Pinpoint the cell where the given text exists, returning its (x, y) midpoint coordinate. 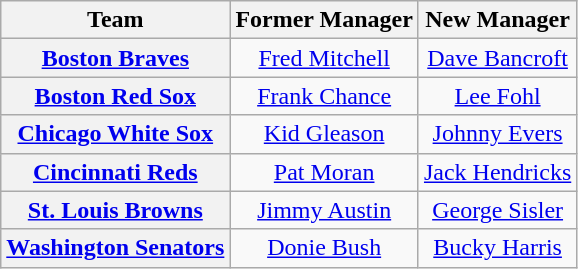
Jimmy Austin (324, 210)
Fred Mitchell (324, 58)
Pat Moran (324, 172)
George Sisler (497, 210)
Dave Bancroft (497, 58)
Boston Red Sox (116, 96)
Lee Fohl (497, 96)
Bucky Harris (497, 248)
Jack Hendricks (497, 172)
Cincinnati Reds (116, 172)
Kid Gleason (324, 134)
Boston Braves (116, 58)
St. Louis Browns (116, 210)
Former Manager (324, 20)
Chicago White Sox (116, 134)
New Manager (497, 20)
Johnny Evers (497, 134)
Donie Bush (324, 248)
Frank Chance (324, 96)
Team (116, 20)
Washington Senators (116, 248)
